Provide the [X, Y] coordinate of the cell's center where the given text is located.  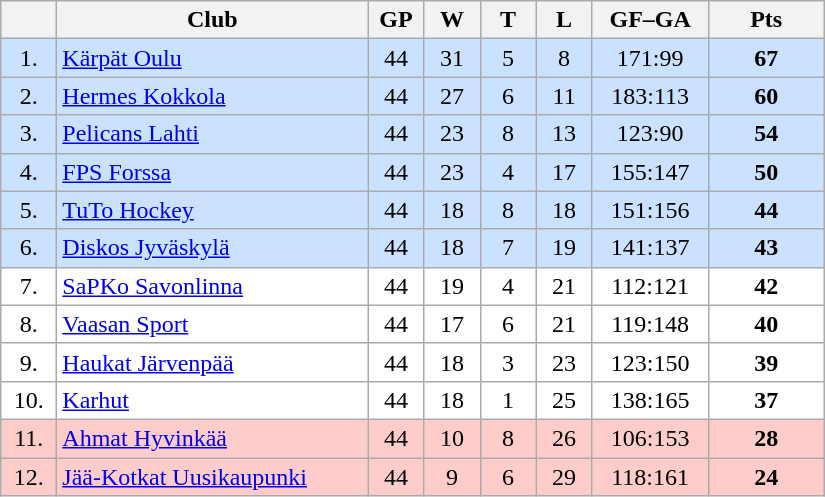
5. [29, 210]
Pelicans Lahti [212, 134]
118:161 [650, 477]
7. [29, 286]
11 [564, 96]
Hermes Kokkola [212, 96]
9 [452, 477]
43 [766, 248]
123:90 [650, 134]
123:150 [650, 362]
183:113 [650, 96]
141:137 [650, 248]
24 [766, 477]
FPS Forssa [212, 172]
138:165 [650, 400]
10 [452, 438]
119:148 [650, 324]
2. [29, 96]
W [452, 20]
26 [564, 438]
Diskos Jyväskylä [212, 248]
Jää-Kotkat Uusikaupunki [212, 477]
3 [508, 362]
T [508, 20]
4. [29, 172]
60 [766, 96]
Ahmat Hyvinkää [212, 438]
10. [29, 400]
Kärpät Oulu [212, 58]
8. [29, 324]
40 [766, 324]
Pts [766, 20]
Club [212, 20]
L [564, 20]
13 [564, 134]
50 [766, 172]
GP [396, 20]
151:156 [650, 210]
42 [766, 286]
1. [29, 58]
112:121 [650, 286]
155:147 [650, 172]
Haukat Järvenpää [212, 362]
54 [766, 134]
28 [766, 438]
SaPKo Savonlinna [212, 286]
1 [508, 400]
11. [29, 438]
31 [452, 58]
106:153 [650, 438]
37 [766, 400]
27 [452, 96]
171:99 [650, 58]
GF–GA [650, 20]
Karhut [212, 400]
5 [508, 58]
Vaasan Sport [212, 324]
29 [564, 477]
6. [29, 248]
7 [508, 248]
12. [29, 477]
25 [564, 400]
67 [766, 58]
9. [29, 362]
TuTo Hockey [212, 210]
39 [766, 362]
3. [29, 134]
